Search for the cell housing the specified text and yield its (X, Y) center coordinate. 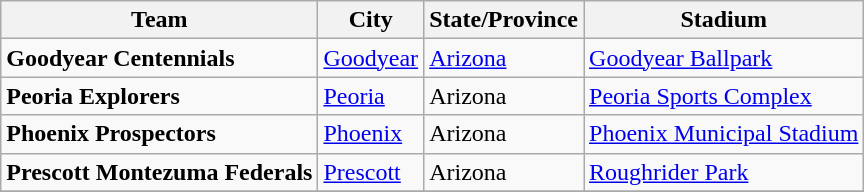
Prescott Montezuma Federals (160, 172)
Team (160, 20)
Peoria Explorers (160, 96)
City (371, 20)
Phoenix Municipal Stadium (724, 134)
Peoria (371, 96)
Roughrider Park (724, 172)
Phoenix (371, 134)
Goodyear (371, 58)
Goodyear Ballpark (724, 58)
State/Province (504, 20)
Prescott (371, 172)
Peoria Sports Complex (724, 96)
Goodyear Centennials (160, 58)
Stadium (724, 20)
Phoenix Prospectors (160, 134)
